Search for the cell housing the specified text and yield its (X, Y) center coordinate. 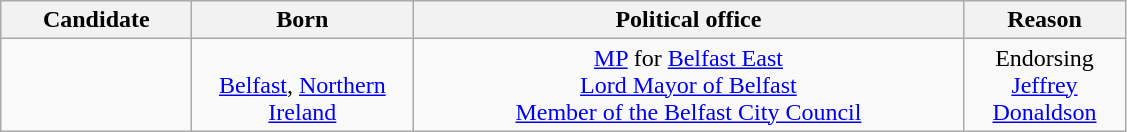
Candidate (96, 20)
Political office (688, 20)
Endorsing Jeffrey Donaldson (1044, 85)
MP for Belfast East Lord Mayor of Belfast Member of the Belfast City Council (688, 85)
Born (302, 20)
Belfast, Northern Ireland (302, 85)
Reason (1044, 20)
